Return (X, Y) of the center of cell containing provided text 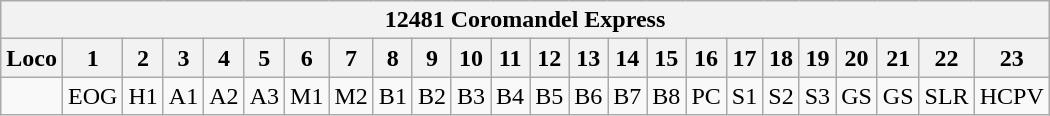
S2 (781, 96)
SLR (946, 96)
22 (946, 58)
A3 (264, 96)
EOG (92, 96)
2 (143, 58)
20 (857, 58)
A2 (224, 96)
B1 (392, 96)
12 (550, 58)
Loco (32, 58)
8 (392, 58)
13 (588, 58)
10 (470, 58)
B3 (470, 96)
17 (744, 58)
9 (432, 58)
PC (706, 96)
23 (1012, 58)
B7 (628, 96)
4 (224, 58)
18 (781, 58)
5 (264, 58)
11 (510, 58)
M2 (351, 96)
6 (307, 58)
M1 (307, 96)
B6 (588, 96)
S3 (817, 96)
16 (706, 58)
A1 (183, 96)
12481 Coromandel Express (525, 20)
21 (898, 58)
14 (628, 58)
15 (666, 58)
7 (351, 58)
H1 (143, 96)
B2 (432, 96)
1 (92, 58)
B5 (550, 96)
HCPV (1012, 96)
S1 (744, 96)
B8 (666, 96)
B4 (510, 96)
3 (183, 58)
19 (817, 58)
